Find where the given text appears and provide that cell's center as (x, y) coordinate. 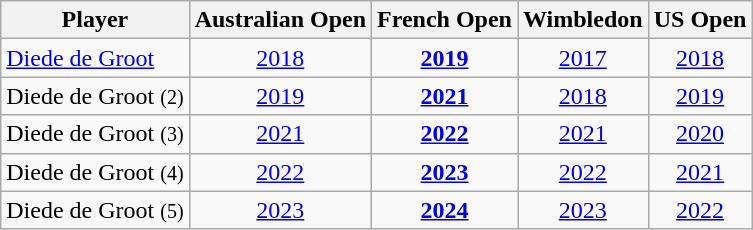
US Open (700, 20)
Player (95, 20)
Diede de Groot (3) (95, 134)
Wimbledon (584, 20)
Australian Open (280, 20)
Diede de Groot (95, 58)
Diede de Groot (5) (95, 210)
Diede de Groot (2) (95, 96)
Diede de Groot (4) (95, 172)
French Open (445, 20)
2024 (445, 210)
2020 (700, 134)
2017 (584, 58)
